Pinpoint the cell where the given text exists, returning its [X, Y] midpoint coordinate. 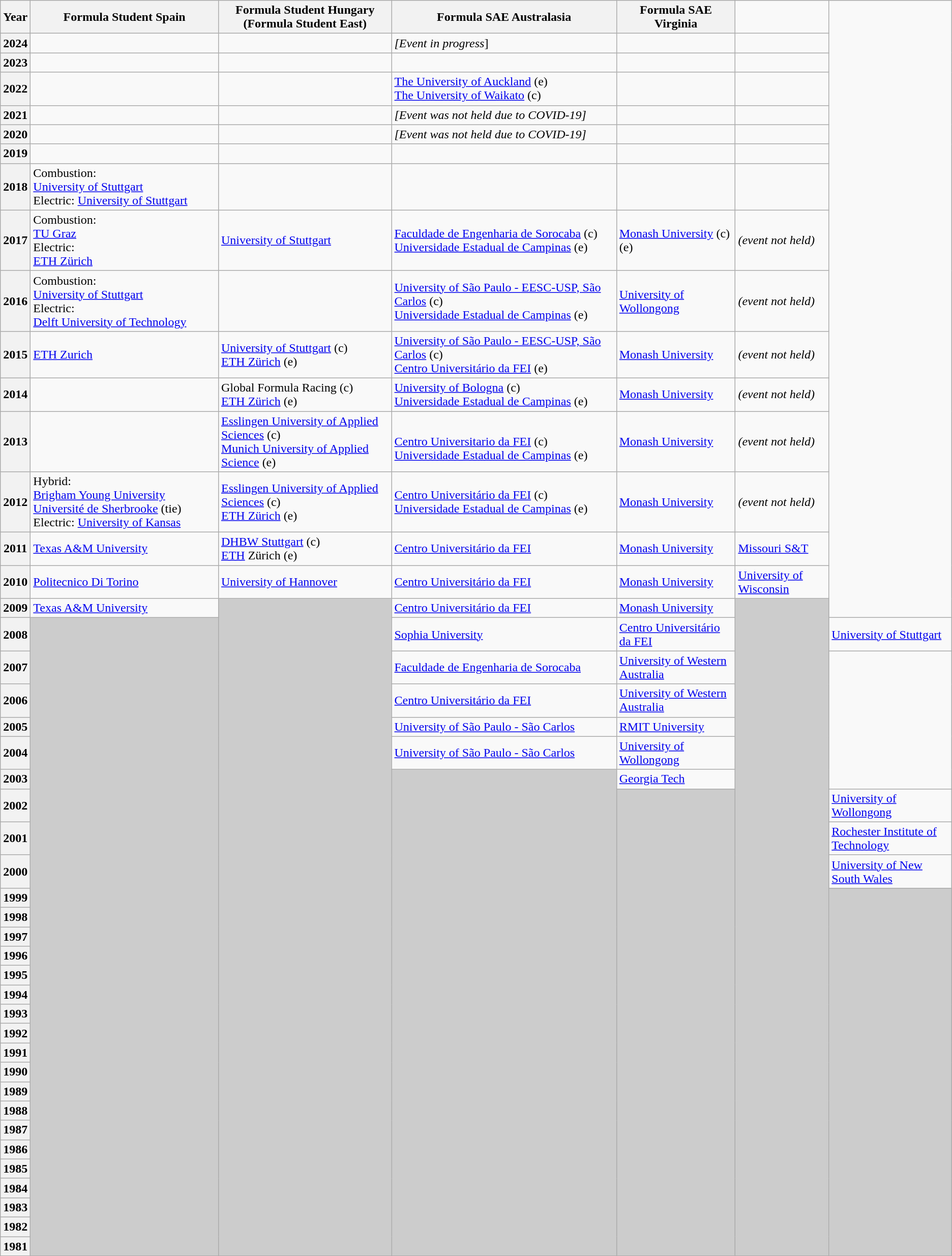
University of Bologna (c) Universidade Estadual de Campinas (e) [504, 395]
[Event in progress] [504, 43]
2007 [15, 667]
2011 [15, 549]
2005 [15, 727]
Formula SAE Australasia [504, 17]
2003 [15, 779]
University of São Paulo - EESC-USP, São Carlos (c) Centro Universitário da FEI (e) [504, 354]
1997 [15, 936]
University of Wisconsin [782, 582]
2017 [15, 240]
1983 [15, 1207]
Politecnico Di Torino [125, 582]
2019 [15, 154]
1992 [15, 1033]
Formula Student Spain [125, 17]
2022 [15, 88]
Year [15, 17]
2023 [15, 63]
2010 [15, 582]
Faculdade de Engenharia de Sorocaba [504, 667]
2012 [15, 502]
2009 [15, 608]
Rochester Institute of Technology [890, 838]
Global Formula Racing (c) ETH Zürich (e) [305, 395]
2024 [15, 43]
1991 [15, 1053]
2018 [15, 187]
1994 [15, 995]
1987 [15, 1130]
2020 [15, 134]
University of Stuttgart (c) ETH Zürich (e) [305, 354]
Combustion: University of StuttgartElectric: University of Stuttgart [125, 187]
1982 [15, 1227]
The University of Auckland (e)The University of Waikato (c) [504, 88]
Missouri S&T [782, 549]
1990 [15, 1072]
1995 [15, 975]
1986 [15, 1149]
2016 [15, 301]
University of Hannover [305, 582]
Faculdade de Engenharia de Sorocaba (c) Universidade Estadual de Campinas (e) [504, 240]
Centro Universitário da FEI (c) Universidade Estadual de Campinas (e) [504, 502]
DHBW Stuttgart (c) ETH Zürich (e) [305, 549]
2008 [15, 635]
University of São Paulo - EESC-USP, São Carlos (c) Universidade Estadual de Campinas (e) [504, 301]
1985 [15, 1169]
1981 [15, 1246]
1984 [15, 1188]
2015 [15, 354]
Formula Student Hungary (Formula Student East) [305, 17]
1999 [15, 898]
2001 [15, 838]
Esslingen University of Applied Sciences (c) Munich University of Applied Science (e) [305, 441]
Sophia University [504, 635]
Combustion: University of StuttgartElectric: Delft University of Technology [125, 301]
2006 [15, 701]
1989 [15, 1091]
2002 [15, 805]
ETH Zurich [125, 354]
Monash University (c) (e) [676, 240]
1998 [15, 917]
Hybrid: Brigham Young University Université de Sherbrooke (tie)Electric: University of Kansas [125, 502]
Combustion: TU GrazElectric: ETH Zürich [125, 240]
RMIT University [676, 727]
1996 [15, 956]
1988 [15, 1111]
Formula SAE Virginia [676, 17]
Centro Universitario da FEI (c) Universidade Estadual de Campinas (e) [504, 441]
Georgia Tech [676, 779]
Esslingen University of Applied Sciences (c) ETH Zürich (e) [305, 502]
2000 [15, 872]
2004 [15, 753]
2021 [15, 115]
1993 [15, 1014]
University of New South Wales [890, 872]
2014 [15, 395]
2013 [15, 441]
